Determine the (x, y) coordinate at the center of the cell enclosing the given text.  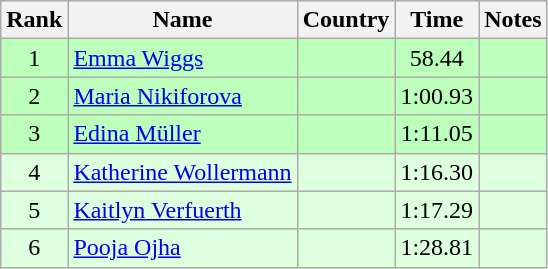
2 (34, 96)
Emma Wiggs (182, 58)
Time (437, 20)
1:28.81 (437, 248)
Country (346, 20)
Name (182, 20)
Katherine Wollermann (182, 172)
1:11.05 (437, 134)
Edina Müller (182, 134)
58.44 (437, 58)
1:16.30 (437, 172)
Kaitlyn Verfuerth (182, 210)
5 (34, 210)
3 (34, 134)
6 (34, 248)
4 (34, 172)
Maria Nikiforova (182, 96)
1:00.93 (437, 96)
1:17.29 (437, 210)
1 (34, 58)
Notes (513, 20)
Pooja Ojha (182, 248)
Rank (34, 20)
